Return the [x, y] coordinate for the center point of the cell that contains the specified text.  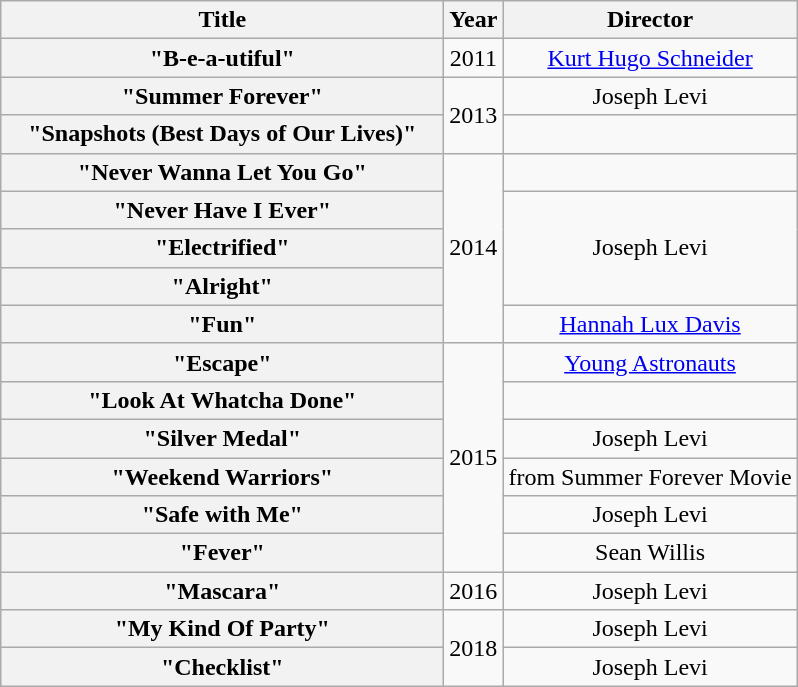
"Summer Forever" [222, 96]
Young Astronauts [650, 362]
"Alright" [222, 286]
"Checklist" [222, 667]
Sean Willis [650, 553]
Kurt Hugo Schneider [650, 58]
"Electrified" [222, 248]
"Weekend Warriors" [222, 477]
2013 [474, 115]
2015 [474, 457]
"Safe with Me" [222, 515]
2016 [474, 591]
"Mascara" [222, 591]
from Summer Forever Movie [650, 477]
"Silver Medal" [222, 438]
"Snapshots (Best Days of Our Lives)" [222, 134]
2018 [474, 648]
2014 [474, 248]
"Fever" [222, 553]
Director [650, 20]
"Look At Whatcha Done" [222, 400]
"B-e-a-utiful" [222, 58]
Year [474, 20]
"Escape" [222, 362]
"Fun" [222, 324]
2011 [474, 58]
Title [222, 20]
"Never Have I Ever" [222, 210]
Hannah Lux Davis [650, 324]
"My Kind Of Party" [222, 629]
"Never Wanna Let You Go" [222, 172]
